Find where the given text appears and provide that cell's center as [X, Y] coordinate. 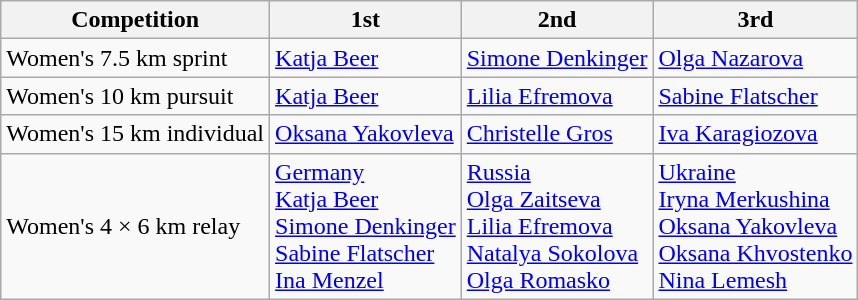
Women's 10 km pursuit [136, 96]
2nd [557, 20]
Women's 15 km individual [136, 134]
3rd [756, 20]
Competition [136, 20]
Olga Nazarova [756, 58]
Oksana Yakovleva [366, 134]
Iva Karagiozova [756, 134]
1st [366, 20]
RussiaOlga ZaitsevaLilia EfremovaNatalya SokolovaOlga Romasko [557, 226]
Lilia Efremova [557, 96]
UkraineIryna MerkushinaOksana YakovlevaOksana KhvostenkoNina Lemesh [756, 226]
Christelle Gros [557, 134]
Women's 7.5 km sprint [136, 58]
GermanyKatja BeerSimone DenkingerSabine FlatscherIna Menzel [366, 226]
Sabine Flatscher [756, 96]
Simone Denkinger [557, 58]
Women's 4 × 6 km relay [136, 226]
